Return (x, y) of the center of cell containing provided text 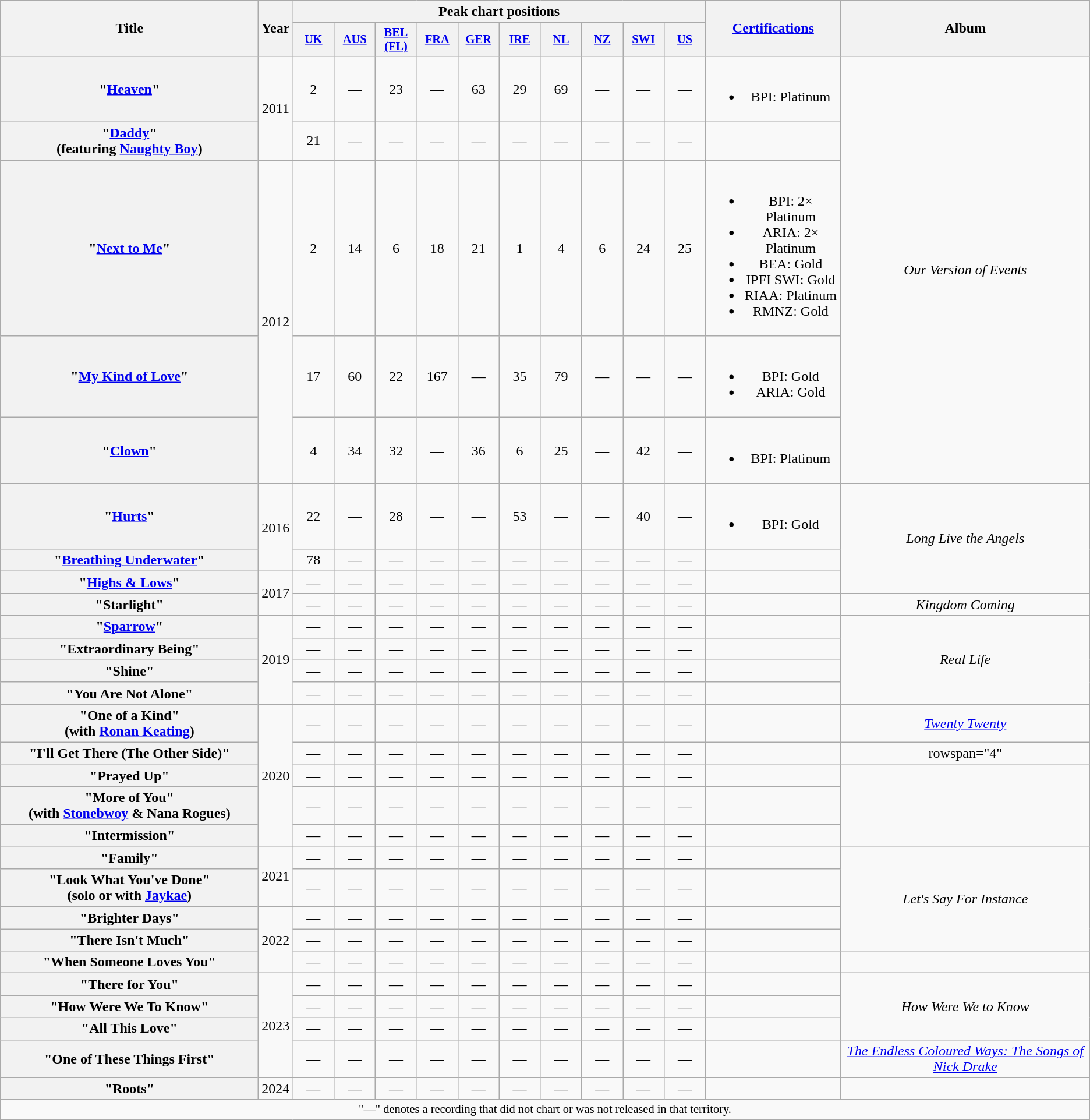
14 (355, 248)
rowspan="4" (965, 753)
"Next to Me" (129, 248)
2011 (276, 108)
Certifications (773, 29)
78 (313, 560)
BPI: 2× PlatinumARIA: 2× PlatinumBEA: GoldIPFI SWI: GoldRIAA: PlatinumRMNZ: Gold (773, 248)
"Daddy"(featuring Naughty Boy) (129, 141)
Peak chart positions (500, 12)
24 (644, 248)
"You Are Not Alone" (129, 693)
"Brighter Days" (129, 918)
"Extraordinary Being" (129, 649)
NZ (602, 40)
32 (396, 451)
69 (561, 89)
GER (479, 40)
34 (355, 451)
2019 (276, 660)
BPI: Gold (773, 516)
29 (519, 89)
"There Isn't Much" (129, 940)
"One of These Things First" (129, 1059)
"—" denotes a recording that did not chart or was not released in that territory. (545, 1110)
Long Live the Angels (965, 538)
The Endless Coloured Ways: The Songs of Nick Drake (965, 1059)
"One of a Kind"(with Ronan Keating) (129, 723)
Album (965, 29)
UK (313, 40)
"Roots" (129, 1089)
"When Someone Loves You" (129, 962)
"Clown" (129, 451)
35 (519, 377)
Year (276, 29)
"Breathing Underwater" (129, 560)
"Prayed Up" (129, 775)
2020 (276, 775)
63 (479, 89)
60 (355, 377)
79 (561, 377)
Real Life (965, 660)
2022 (276, 940)
SWI (644, 40)
"My Kind of Love" (129, 377)
Title (129, 29)
"Starlight" (129, 605)
"How Were We To Know" (129, 1006)
2023 (276, 1025)
Our Version of Events (965, 269)
NL (561, 40)
53 (519, 516)
"Hurts" (129, 516)
"Intermission" (129, 836)
BEL(FL) (396, 40)
167 (437, 377)
"More of You"(with Stonebwoy & Nana Rogues) (129, 805)
"There for You" (129, 984)
"Heaven" (129, 89)
40 (644, 516)
2016 (276, 528)
28 (396, 516)
Twenty Twenty (965, 723)
1 (519, 248)
IRE (519, 40)
Let's Say For Instance (965, 899)
36 (479, 451)
"Sparrow" (129, 627)
18 (437, 248)
17 (313, 377)
2012 (276, 321)
"Family" (129, 858)
"I'll Get There (The Other Side)" (129, 753)
How Were We to Know (965, 1006)
23 (396, 89)
2017 (276, 593)
"Look What You've Done"(solo or with Jaykae) (129, 888)
BPI: GoldARIA: Gold (773, 377)
2021 (276, 877)
"All This Love" (129, 1029)
"Highs & Lows" (129, 582)
US (685, 40)
"Shine" (129, 671)
AUS (355, 40)
2024 (276, 1089)
42 (644, 451)
Kingdom Coming (965, 605)
FRA (437, 40)
